Provide the [x, y] coordinate of the cell's center where the given text is located.  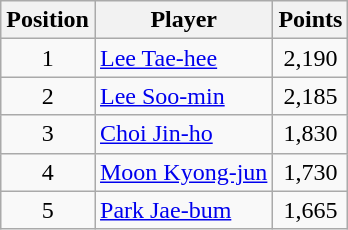
2,190 [310, 58]
2 [48, 96]
Points [310, 20]
3 [48, 134]
Moon Kyong-jun [183, 172]
Position [48, 20]
2,185 [310, 96]
5 [48, 210]
Lee Soo-min [183, 96]
Choi Jin-ho [183, 134]
1,665 [310, 210]
4 [48, 172]
1,830 [310, 134]
Player [183, 20]
Lee Tae-hee [183, 58]
1 [48, 58]
1,730 [310, 172]
Park Jae-bum [183, 210]
